Search for the cell housing the specified text and yield its (x, y) center coordinate. 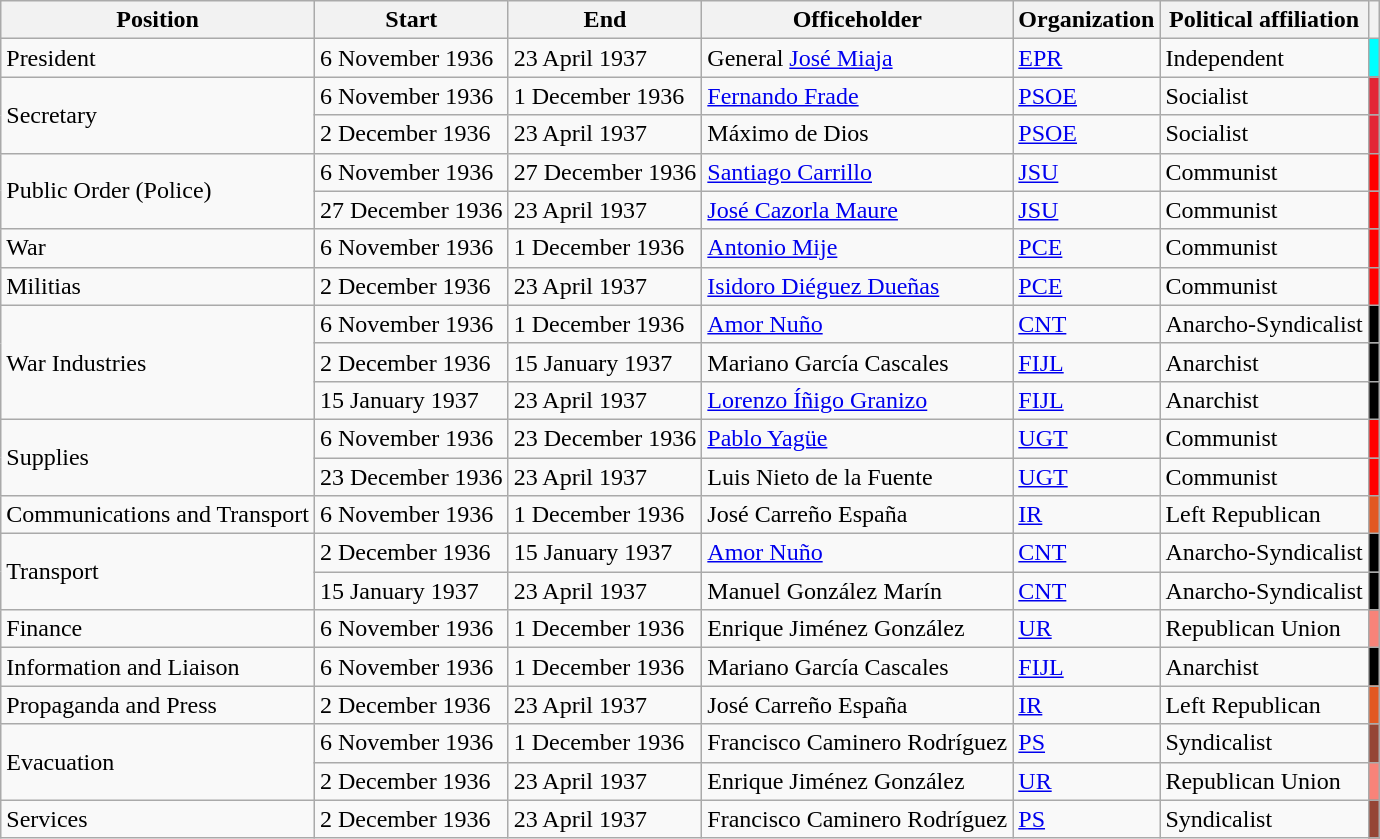
End (605, 20)
President (158, 58)
José Cazorla Maure (858, 210)
War Industries (158, 362)
Communications and Transport (158, 515)
Luis Nieto de la Fuente (858, 477)
Organization (1086, 20)
Fernando Frade (858, 96)
Propaganda and Press (158, 705)
Information and Liaison (158, 667)
Santiago Carrillo (858, 172)
Secretary (158, 115)
Lorenzo Íñigo Granizo (858, 400)
EPR (1086, 58)
Manuel González Marín (858, 591)
War (158, 248)
Services (158, 819)
Evacuation (158, 762)
Public Order (Police) (158, 191)
Finance (158, 629)
Militias (158, 286)
Political affiliation (1264, 20)
General José Miaja (858, 58)
Independent (1264, 58)
Máximo de Dios (858, 134)
Isidoro Diéguez Dueñas (858, 286)
Antonio Mije (858, 248)
Pablo Yagüe (858, 438)
Supplies (158, 457)
Officeholder (858, 20)
Start (411, 20)
Position (158, 20)
Transport (158, 572)
